Determine the (x, y) coordinate at the center of the cell enclosing the given text.  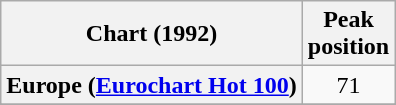
Chart (1992) (152, 34)
Peakposition (348, 34)
71 (348, 85)
Europe (Eurochart Hot 100) (152, 85)
